Detect which cell encompasses the target text, then output its [X, Y] center coordinate. 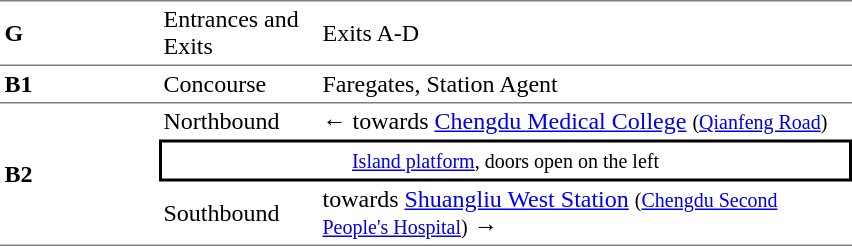
Island platform, doors open on the left [506, 161]
Concourse [238, 85]
B1 [80, 85]
B2 [80, 175]
towards Shuangliu West Station (Chengdu Second People's Hospital) → [585, 214]
Northbound [238, 122]
Faregates, Station Agent [585, 85]
← towards Chengdu Medical College (Qianfeng Road) [585, 122]
Exits A-D [585, 33]
Southbound [238, 214]
Entrances and Exits [238, 33]
G [80, 33]
